For the text-containing cell, return its midpoint in [X, Y] coordinate format. 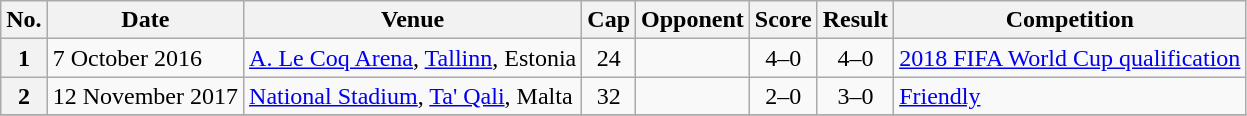
No. [24, 20]
7 October 2016 [145, 58]
3–0 [855, 96]
2 [24, 96]
A. Le Coq Arena, Tallinn, Estonia [413, 58]
Result [855, 20]
Friendly [1070, 96]
2–0 [783, 96]
32 [609, 96]
12 November 2017 [145, 96]
National Stadium, Ta' Qali, Malta [413, 96]
Competition [1070, 20]
Cap [609, 20]
2018 FIFA World Cup qualification [1070, 58]
Score [783, 20]
Opponent [693, 20]
24 [609, 58]
1 [24, 58]
Date [145, 20]
Venue [413, 20]
